Find where the given text appears and provide that cell's center as (X, Y) coordinate. 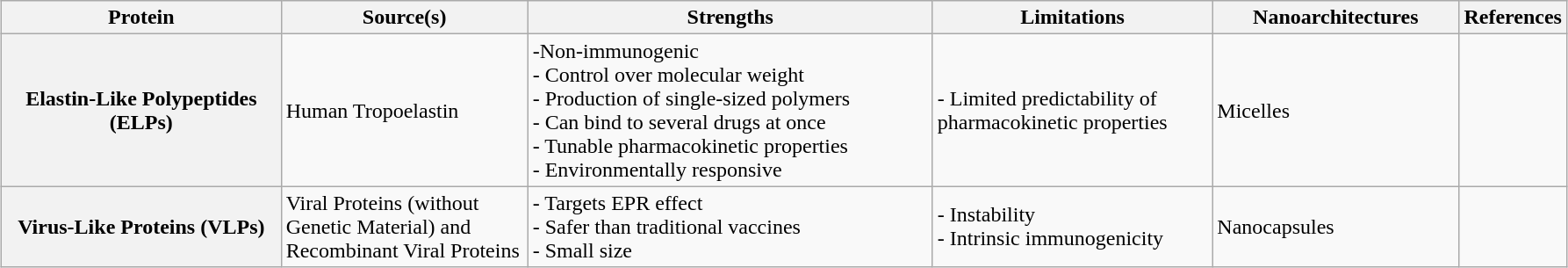
Source(s) (404, 18)
- Targets EPR effect- Safer than traditional vaccines- Small size (730, 227)
- Limited predictability of pharmacokinetic properties (1073, 111)
References (1514, 18)
Micelles (1336, 111)
Elastin-Like Polypeptides (ELPs) (142, 111)
Virus-Like Proteins (VLPs) (142, 227)
Strengths (730, 18)
- Instability- Intrinsic immunogenicity (1073, 227)
Limitations (1073, 18)
Protein (142, 18)
Nanocapsules (1336, 227)
Nanoarchitectures (1336, 18)
Viral Proteins (without Genetic Material) and Recombinant Viral Proteins (404, 227)
Human Tropoelastin (404, 111)
